Find where the given text appears and provide that cell's center as (X, Y) coordinate. 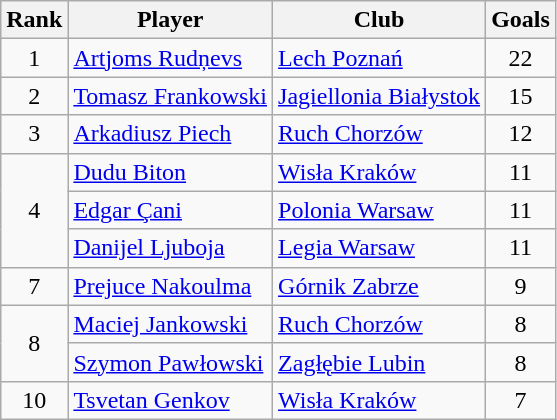
Artjoms Rudņevs (170, 58)
Maciej Jankowski (170, 324)
1 (34, 58)
Dudu Biton (170, 172)
9 (521, 286)
Tsvetan Genkov (170, 400)
Prejuce Nakoulma (170, 286)
22 (521, 58)
10 (34, 400)
Polonia Warsaw (380, 210)
Rank (34, 20)
4 (34, 210)
Tomasz Frankowski (170, 96)
Szymon Pawłowski (170, 362)
Arkadiusz Piech (170, 134)
Player (170, 20)
Danijel Ljuboja (170, 248)
Jagiellonia Białystok (380, 96)
2 (34, 96)
Edgar Çani (170, 210)
Legia Warsaw (380, 248)
Górnik Zabrze (380, 286)
Lech Poznań (380, 58)
Club (380, 20)
15 (521, 96)
12 (521, 134)
Zagłębie Lubin (380, 362)
3 (34, 134)
Goals (521, 20)
